Output the (x, y) coordinate of the center of the cell containing the given text.  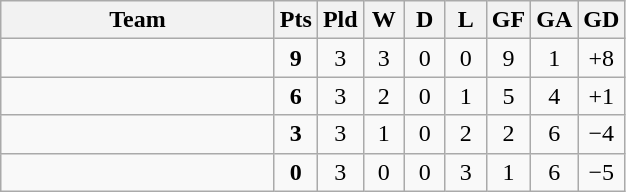
GA (554, 20)
D (424, 20)
−5 (602, 172)
5 (508, 96)
Pld (340, 20)
+1 (602, 96)
L (466, 20)
4 (554, 96)
−4 (602, 134)
Team (138, 20)
GF (508, 20)
GD (602, 20)
Pts (296, 20)
W (384, 20)
+8 (602, 58)
